Find where the given text appears and provide that cell's center as [X, Y] coordinate. 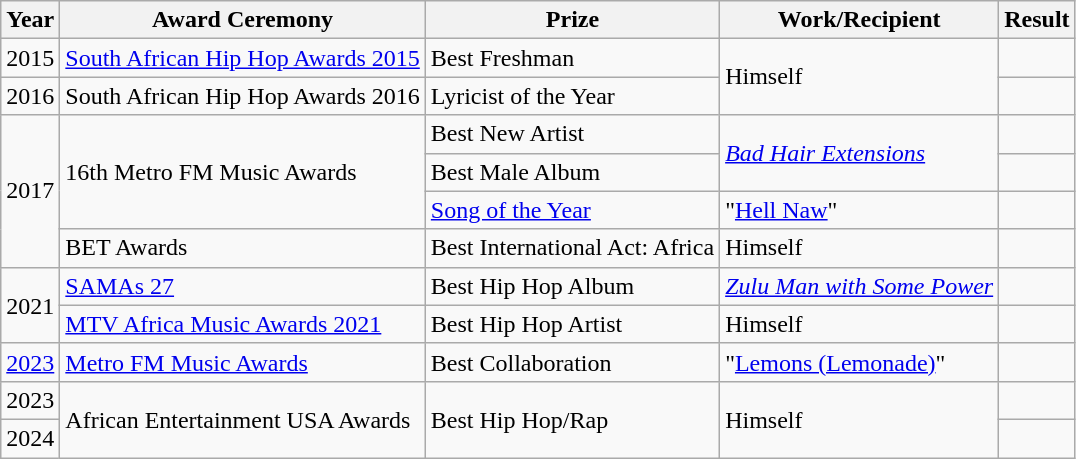
BET Awards [243, 248]
Lyricist of the Year [572, 96]
Best Male Album [572, 172]
South African Hip Hop Awards 2015 [243, 58]
Work/Recipient [860, 20]
African Entertainment USA Awards [243, 419]
Prize [572, 20]
Year [30, 20]
Metro FM Music Awards [243, 362]
16th Metro FM Music Awards [243, 172]
Best Hip Hop Album [572, 286]
MTV Africa Music Awards 2021 [243, 324]
2016 [30, 96]
Best Collaboration [572, 362]
Zulu Man with Some Power [860, 286]
Best Hip Hop Artist [572, 324]
Best Freshman [572, 58]
2024 [30, 438]
2015 [30, 58]
SAMAs 27 [243, 286]
"Hell Naw" [860, 210]
South African Hip Hop Awards 2016 [243, 96]
Best Hip Hop/Rap [572, 419]
2017 [30, 191]
Best New Artist [572, 134]
2021 [30, 305]
Bad Hair Extensions [860, 153]
Song of the Year [572, 210]
Result [1037, 20]
Best International Act: Africa [572, 248]
"Lemons (Lemonade)" [860, 362]
Award Ceremony [243, 20]
